Identify which cell holds the provided text, then report its [X, Y] central coordinate. 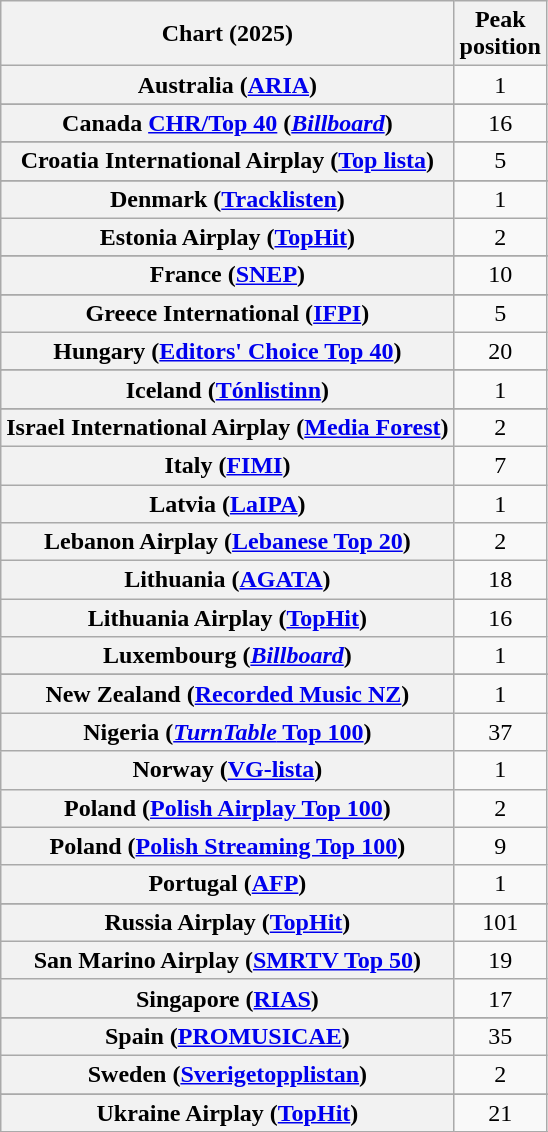
Norway (VG-lista) [228, 770]
Canada CHR/Top 40 (Billboard) [228, 123]
Ukraine Airplay (TopHit) [228, 1113]
19 [500, 960]
Denmark (Tracklisten) [228, 199]
Poland (Polish Streaming Top 100) [228, 846]
18 [500, 580]
Australia (ARIA) [228, 85]
Lithuania (AGATA) [228, 580]
Lebanon Airplay (Lebanese Top 20) [228, 542]
Italy (FIMI) [228, 465]
Lithuania Airplay (TopHit) [228, 618]
37 [500, 732]
Nigeria (TurnTable Top 100) [228, 732]
7 [500, 465]
17 [500, 998]
35 [500, 1036]
Croatia International Airplay (Top lista) [228, 161]
Greece International (IFPI) [228, 313]
San Marino Airplay (SMRTV Top 50) [228, 960]
Peakposition [500, 34]
Russia Airplay (TopHit) [228, 922]
Spain (PROMUSICAE) [228, 1036]
Israel International Airplay (Media Forest) [228, 427]
Chart (2025) [228, 34]
Latvia (LaIPA) [228, 503]
10 [500, 275]
France (SNEP) [228, 275]
20 [500, 351]
Poland (Polish Airplay Top 100) [228, 808]
New Zealand (Recorded Music NZ) [228, 694]
9 [500, 846]
Sweden (Sverigetopplistan) [228, 1074]
Hungary (Editors' Choice Top 40) [228, 351]
101 [500, 922]
21 [500, 1113]
Iceland (Tónlistinn) [228, 389]
Estonia Airplay (TopHit) [228, 237]
Luxembourg (Billboard) [228, 656]
Portugal (AFP) [228, 884]
Singapore (RIAS) [228, 998]
